Return the (X, Y) coordinate for the center point of the cell that contains the specified text.  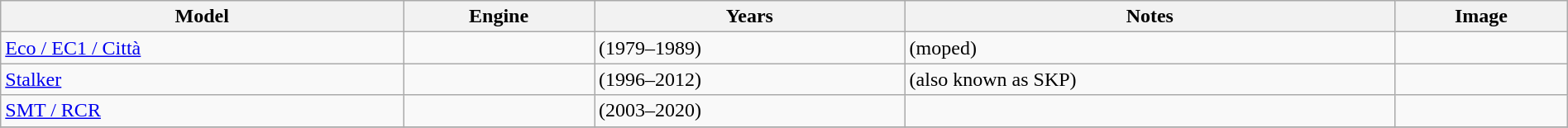
Eco / EC1 / Città (202, 48)
Notes (1150, 17)
Years (750, 17)
(1996–2012) (750, 79)
(1979–1989) (750, 48)
(2003–2020) (750, 111)
(also known as SKP) (1150, 79)
Model (202, 17)
Stalker (202, 79)
Image (1482, 17)
SMT / RCR (202, 111)
Engine (500, 17)
(moped) (1150, 48)
